Extract the (X, Y) coordinate from the center of the cell holding the provided text.  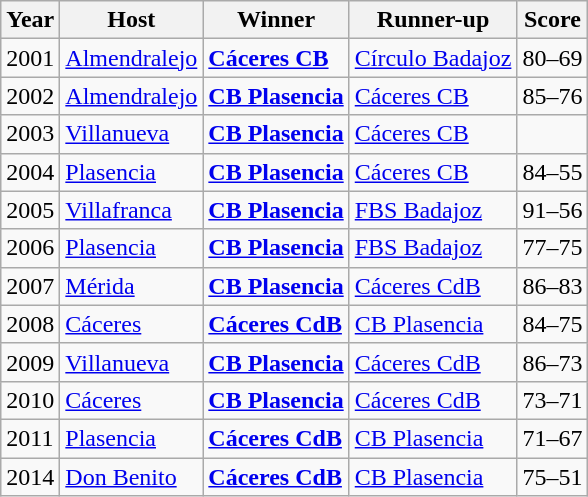
80–69 (552, 58)
Círculo Badajoz (433, 58)
91–56 (552, 210)
Villafranca (132, 210)
2004 (30, 172)
86–73 (552, 362)
Don Benito (132, 477)
Runner-up (433, 20)
Host (132, 20)
84–55 (552, 172)
Year (30, 20)
Winner (276, 20)
Mérida (132, 286)
2006 (30, 248)
2009 (30, 362)
2007 (30, 286)
84–75 (552, 324)
Score (552, 20)
2001 (30, 58)
73–71 (552, 400)
2010 (30, 400)
85–76 (552, 96)
2005 (30, 210)
71–67 (552, 438)
86–83 (552, 286)
2003 (30, 134)
77–75 (552, 248)
2011 (30, 438)
2008 (30, 324)
75–51 (552, 477)
2014 (30, 477)
2002 (30, 96)
